Pinpoint the cell where the given text exists, returning its (x, y) midpoint coordinate. 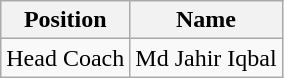
Name (206, 20)
Head Coach (66, 58)
Md Jahir Iqbal (206, 58)
Position (66, 20)
